Find where the given text appears and provide that cell's center as (x, y) coordinate. 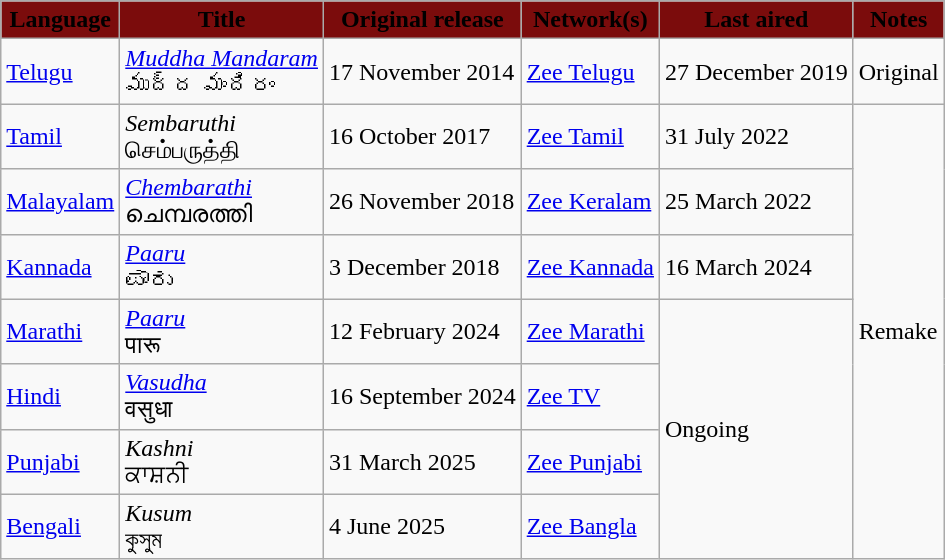
Last aired (757, 20)
Tamil (60, 136)
26 November 2018 (422, 202)
Hindi (60, 396)
Remake (898, 332)
Kusum কুসুম (222, 526)
Paaru ಪಾರು (222, 266)
Zee Punjabi (590, 462)
Telugu (60, 72)
Zee TV (590, 396)
Language (60, 20)
Zee Bangla (590, 526)
25 March 2022 (757, 202)
Original (898, 72)
Chembarathi ചെമ്പരത്തി (222, 202)
Malayalam (60, 202)
16 March 2024 (757, 266)
Kannada (60, 266)
Sembaruthi செம்பருத்தி (222, 136)
Zee Tamil (590, 136)
Zee Kannada (590, 266)
12 February 2024 (422, 332)
Paaru पारू (222, 332)
Vasudha वसुधा (222, 396)
Bengali (60, 526)
Title (222, 20)
Notes (898, 20)
Muddha Mandaram ముద్ద మందిరం (222, 72)
Zee Keralam (590, 202)
16 October 2017 (422, 136)
Punjabi (60, 462)
16 September 2024 (422, 396)
Ongoing (757, 429)
3 December 2018 (422, 266)
Marathi (60, 332)
31 July 2022 (757, 136)
Zee Marathi (590, 332)
Network(s) (590, 20)
Zee Telugu (590, 72)
31 March 2025 (422, 462)
Original release (422, 20)
4 June 2025 (422, 526)
27 December 2019 (757, 72)
17 November 2014 (422, 72)
Kashni ਕਾਸ਼ਨੀ (222, 462)
